Extract the [x, y] coordinate from the center of the cell holding the provided text.  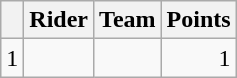
Points [198, 20]
Rider [59, 20]
Team [128, 20]
